Determine the (x, y) coordinate at the center of the cell enclosing the given text.  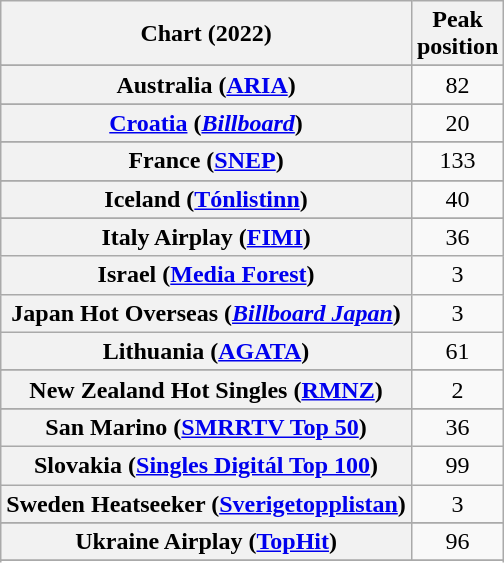
San Marino (SMRRTV Top 50) (206, 427)
Iceland (Tónlistinn) (206, 199)
133 (457, 161)
82 (457, 85)
Australia (ARIA) (206, 85)
96 (457, 542)
Slovakia (Singles Digitál Top 100) (206, 465)
40 (457, 199)
Italy Airplay (FIMI) (206, 237)
Peakposition (457, 34)
61 (457, 351)
France (SNEP) (206, 161)
Sweden Heatseeker (Sverigetopplistan) (206, 503)
Lithuania (AGATA) (206, 351)
Israel (Media Forest) (206, 275)
New Zealand Hot Singles (RMNZ) (206, 389)
Ukraine Airplay (TopHit) (206, 542)
20 (457, 123)
Chart (2022) (206, 34)
Croatia (Billboard) (206, 123)
Japan Hot Overseas (Billboard Japan) (206, 313)
2 (457, 389)
99 (457, 465)
